Capture the cell that displays the provided text and extract its [x, y] central coordinate. 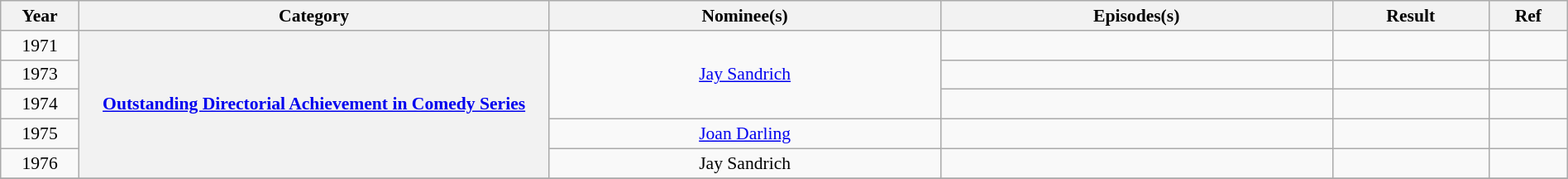
1975 [40, 134]
Episodes(s) [1136, 16]
1976 [40, 163]
Joan Darling [745, 134]
1971 [40, 46]
Outstanding Directorial Achievement in Comedy Series [313, 104]
1974 [40, 104]
Category [313, 16]
Year [40, 16]
Nominee(s) [745, 16]
Ref [1528, 16]
Result [1411, 16]
1973 [40, 75]
